Return the [X, Y] coordinate for the center point of the cell that contains the specified text.  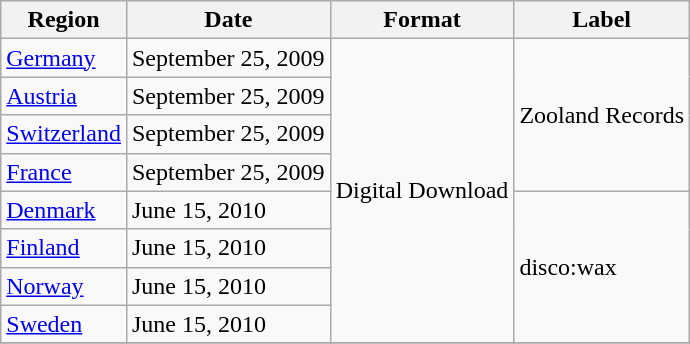
Switzerland [64, 134]
disco:wax [602, 267]
Austria [64, 96]
Format [422, 20]
Date [228, 20]
France [64, 172]
Germany [64, 58]
Norway [64, 286]
Digital Download [422, 191]
Sweden [64, 324]
Zooland Records [602, 115]
Label [602, 20]
Region [64, 20]
Denmark [64, 210]
Finland [64, 248]
